Determine the (x, y) coordinate at the center of the cell enclosing the given text.  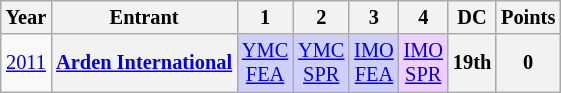
Points (528, 17)
Year (26, 17)
1 (265, 17)
0 (528, 63)
2 (321, 17)
IMOSPR (424, 63)
4 (424, 17)
YMCSPR (321, 63)
19th (472, 63)
IMOFEA (374, 63)
DC (472, 17)
3 (374, 17)
YMCFEA (265, 63)
2011 (26, 63)
Entrant (144, 17)
Arden International (144, 63)
